Detect which cell encompasses the target text, then output its [x, y] center coordinate. 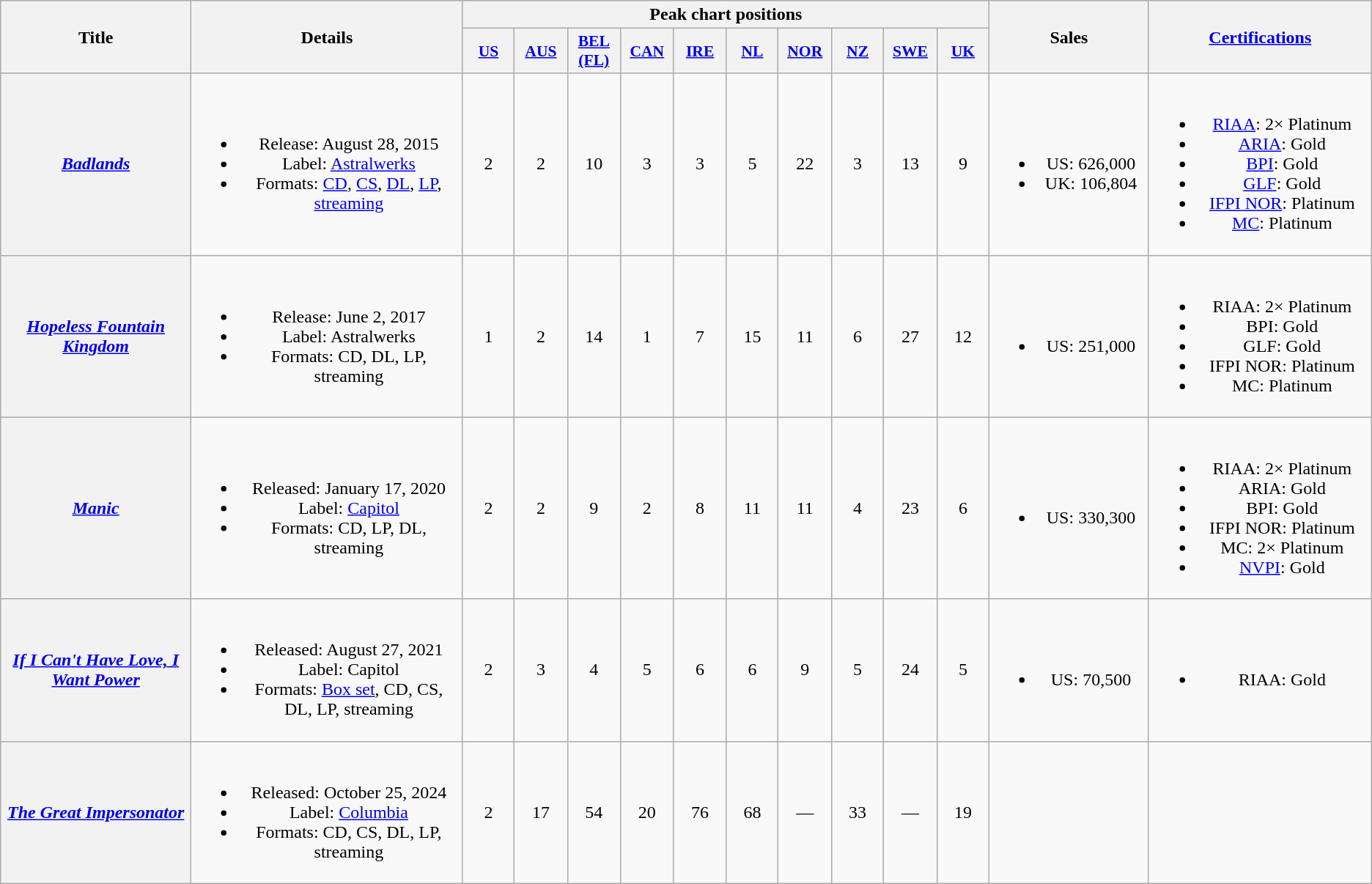
Manic [96, 508]
US: 251,000 [1069, 336]
US: 626,000UK: 106,804 [1069, 164]
RIAA: 2× PlatinumARIA: GoldBPI: GoldIFPI NOR: PlatinumMC: 2× PlatinumNVPI: Gold [1260, 508]
NZ [857, 51]
NL [752, 51]
15 [752, 336]
12 [963, 336]
19 [963, 812]
54 [594, 812]
Details [327, 37]
23 [910, 508]
20 [646, 812]
UK [963, 51]
27 [910, 336]
Title [96, 37]
AUS [541, 51]
US [488, 51]
33 [857, 812]
Release: June 2, 2017Label: AstralwerksFormats: CD, DL, LP, streaming [327, 336]
RIAA: 2× PlatinumBPI: GoldGLF: GoldIFPI NOR: PlatinumMC: Platinum [1260, 336]
22 [805, 164]
US: 330,300 [1069, 508]
BEL(FL) [594, 51]
24 [910, 670]
Released: October 25, 2024Label: ColumbiaFormats: CD, CS, DL, LP, streaming [327, 812]
RIAA: Gold [1260, 670]
IRE [700, 51]
14 [594, 336]
Badlands [96, 164]
CAN [646, 51]
NOR [805, 51]
10 [594, 164]
Hopeless Fountain Kingdom [96, 336]
76 [700, 812]
8 [700, 508]
SWE [910, 51]
Certifications [1260, 37]
17 [541, 812]
13 [910, 164]
If I Can't Have Love, I Want Power [96, 670]
Released: January 17, 2020Label: CapitolFormats: CD, LP, DL, streaming [327, 508]
Peak chart positions [726, 15]
7 [700, 336]
Released: August 27, 2021Label: CapitolFormats: Box set, CD, CS, DL, LP, streaming [327, 670]
The Great Impersonator [96, 812]
Sales [1069, 37]
US: 70,500 [1069, 670]
Release: August 28, 2015Label: AstralwerksFormats: CD, CS, DL, LP, streaming [327, 164]
68 [752, 812]
RIAA: 2× PlatinumARIA: GoldBPI: GoldGLF: GoldIFPI NOR: PlatinumMC: Platinum [1260, 164]
